Capture the cell that displays the provided text and extract its [x, y] central coordinate. 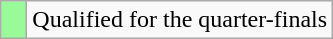
Qualified for the quarter-finals [180, 20]
